Search for the cell housing the specified text and yield its [X, Y] center coordinate. 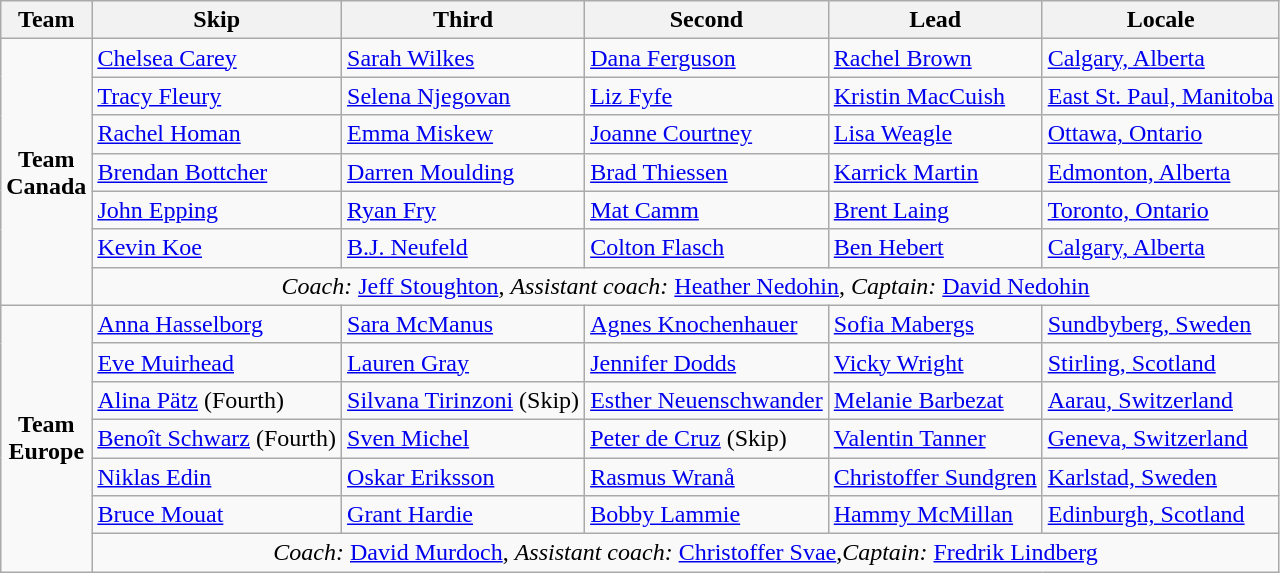
Edmonton, Alberta [1160, 172]
Mat Camm [707, 210]
Sofia Mabergs [935, 324]
Selena Njegovan [464, 96]
Dana Ferguson [707, 58]
Chelsea Carey [217, 58]
Stirling, Scotland [1160, 362]
B.J. Neufeld [464, 248]
Third [464, 20]
Skip [217, 20]
Brendan Bottcher [217, 172]
Grant Hardie [464, 515]
Kevin Koe [217, 248]
Emma Miskew [464, 134]
Toronto, Ontario [1160, 210]
Anna Hasselborg [217, 324]
Coach: David Murdoch, Assistant coach: Christoffer Svae,Captain: Fredrik Lindberg [686, 553]
John Epping [217, 210]
Geneva, Switzerland [1160, 438]
Jennifer Dodds [707, 362]
Lisa Weagle [935, 134]
Rasmus Wranå [707, 477]
Melanie Barbezat [935, 400]
Team [46, 20]
Bruce Mouat [217, 515]
Brent Laing [935, 210]
Sara McManus [464, 324]
Peter de Cruz (Skip) [707, 438]
Team Canada [46, 172]
Darren Moulding [464, 172]
Bobby Lammie [707, 515]
Coach: Jeff Stoughton, Assistant coach: Heather Nedohin, Captain: David Nedohin [686, 286]
Eve Muirhead [217, 362]
Joanne Courtney [707, 134]
Karlstad, Sweden [1160, 477]
Karrick Martin [935, 172]
Brad Thiessen [707, 172]
Team Europe [46, 438]
Lauren Gray [464, 362]
Sundbyberg, Sweden [1160, 324]
Rachel Brown [935, 58]
Sven Michel [464, 438]
Sarah Wilkes [464, 58]
Agnes Knochenhauer [707, 324]
Edinburgh, Scotland [1160, 515]
Christoffer Sundgren [935, 477]
Rachel Homan [217, 134]
Second [707, 20]
Benoît Schwarz (Fourth) [217, 438]
Alina Pätz (Fourth) [217, 400]
Aarau, Switzerland [1160, 400]
Ben Hebert [935, 248]
Lead [935, 20]
Kristin MacCuish [935, 96]
Esther Neuenschwander [707, 400]
Oskar Eriksson [464, 477]
Locale [1160, 20]
Liz Fyfe [707, 96]
Silvana Tirinzoni (Skip) [464, 400]
Ottawa, Ontario [1160, 134]
East St. Paul, Manitoba [1160, 96]
Hammy McMillan [935, 515]
Valentin Tanner [935, 438]
Niklas Edin [217, 477]
Ryan Fry [464, 210]
Tracy Fleury [217, 96]
Vicky Wright [935, 362]
Colton Flasch [707, 248]
